Identify which cell holds the provided text, then report its (X, Y) central coordinate. 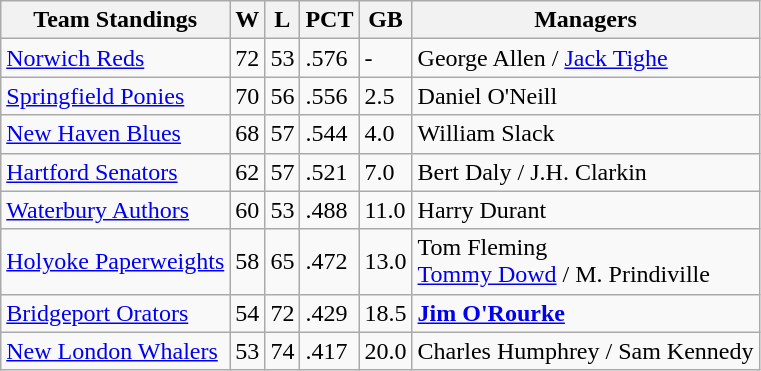
.556 (330, 96)
Waterbury Authors (116, 210)
.576 (330, 58)
Holyoke Paperweights (116, 262)
.429 (330, 313)
56 (282, 96)
4.0 (386, 134)
2.5 (386, 96)
.544 (330, 134)
Harry Durant (586, 210)
Bert Daly / J.H. Clarkin (586, 172)
58 (248, 262)
L (282, 20)
New London Whalers (116, 351)
20.0 (386, 351)
New Haven Blues (116, 134)
18.5 (386, 313)
W (248, 20)
Hartford Senators (116, 172)
Norwich Reds (116, 58)
George Allen / Jack Tighe (586, 58)
74 (282, 351)
.472 (330, 262)
Tom Fleming Tommy Dowd / M. Prindiville (586, 262)
Daniel O'Neill (586, 96)
62 (248, 172)
.417 (330, 351)
Springfield Ponies (116, 96)
7.0 (386, 172)
Managers (586, 20)
PCT (330, 20)
Team Standings (116, 20)
13.0 (386, 262)
.488 (330, 210)
Jim O'Rourke (586, 313)
Bridgeport Orators (116, 313)
Charles Humphrey / Sam Kennedy (586, 351)
William Slack (586, 134)
- (386, 58)
11.0 (386, 210)
60 (248, 210)
GB (386, 20)
68 (248, 134)
.521 (330, 172)
65 (282, 262)
70 (248, 96)
54 (248, 313)
